Determine the (x, y) coordinate at the center of the cell enclosing the given text.  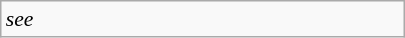
see (203, 19)
